Detect which cell encompasses the target text, then output its (X, Y) center coordinate. 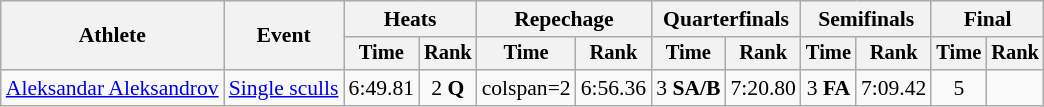
5 (958, 88)
Quarterfinals (726, 19)
3 FA (828, 88)
Repechage (564, 19)
Semifinals (866, 19)
Athlete (112, 36)
6:56.36 (614, 88)
Aleksandar Aleksandrov (112, 88)
2 Q (448, 88)
Event (284, 36)
7:20.80 (762, 88)
3 SA/B (688, 88)
Final (987, 19)
Single sculls (284, 88)
7:09.42 (894, 88)
6:49.81 (382, 88)
colspan=2 (526, 88)
Heats (410, 19)
